Pinpoint the cell where the given text exists, returning its (x, y) midpoint coordinate. 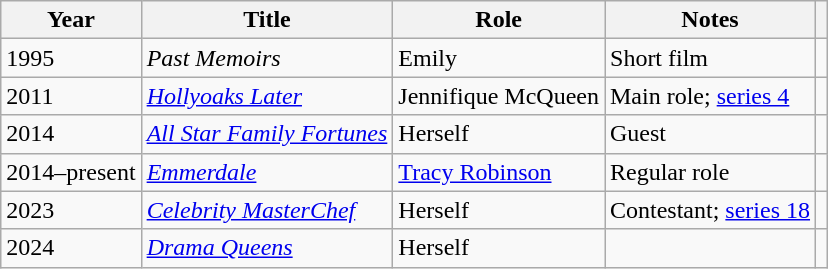
Title (267, 20)
2011 (71, 96)
Hollyoaks Later (267, 96)
Drama Queens (267, 248)
Jennifique McQueen (499, 96)
Tracy Robinson (499, 172)
Contestant; series 18 (710, 210)
Year (71, 20)
2024 (71, 248)
2014–present (71, 172)
Celebrity MasterChef (267, 210)
All Star Family Fortunes (267, 134)
Emmerdale (267, 172)
Emily (499, 58)
Guest (710, 134)
Role (499, 20)
Past Memoirs (267, 58)
Main role; series 4 (710, 96)
1995 (71, 58)
2014 (71, 134)
Short film (710, 58)
Regular role (710, 172)
Notes (710, 20)
2023 (71, 210)
